Identify which cell holds the provided text, then report its (x, y) central coordinate. 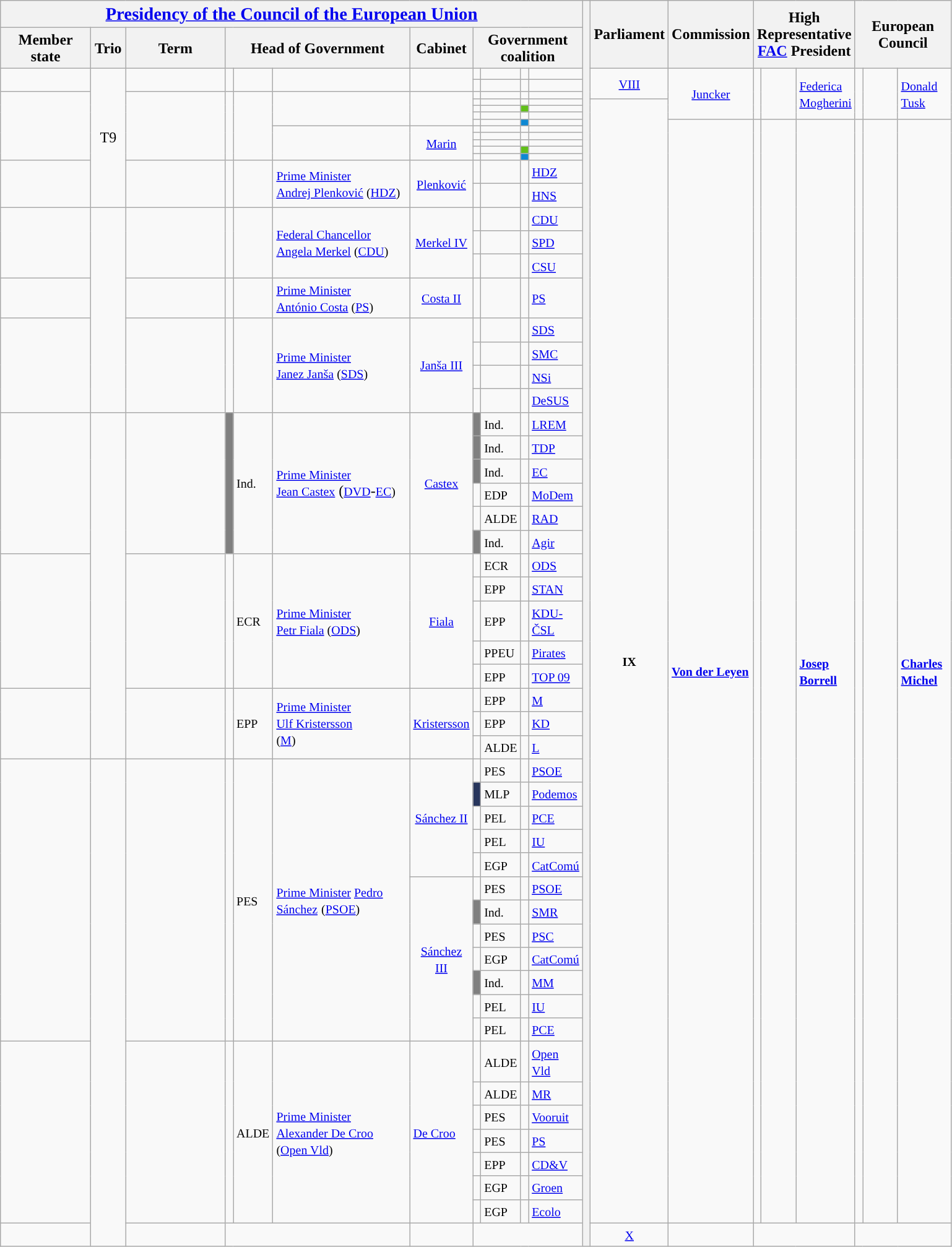
MR (556, 1094)
Pirates (556, 653)
Federica Mogherini (826, 93)
TOP 09 (556, 676)
SMR (556, 912)
L (556, 747)
Ecolo (556, 1211)
Charles Michel (924, 671)
Agir (556, 542)
HDZ (556, 172)
KDU-ČSL (556, 621)
Open Vld (556, 1062)
Vooruit (556, 1117)
Merkel IV (441, 243)
Presidency of the Council of the European Union (292, 14)
Prime MinisterAntónio Costa (PS) (342, 298)
European Council (902, 35)
Kristersson (441, 723)
MoDem (556, 494)
Donald Tusk (924, 93)
EDP (501, 494)
Costa II (441, 298)
High RepresentativeFAC President (804, 35)
Juncker (711, 93)
STAN (556, 589)
VIII (630, 83)
Prime MinisterUlf Kristersson(M) (342, 723)
Janša III (441, 365)
IX (630, 661)
Prime MinisterJean Castex (DVD-EC) (342, 483)
SMC (556, 353)
Castex (441, 483)
T9 (108, 137)
Sánchez II (441, 818)
LREM (556, 424)
PSC (556, 935)
De Croo (441, 1133)
Government coalition (527, 48)
RAD (556, 518)
Marin (441, 142)
SPD (556, 243)
Plenković (441, 184)
Podemos (556, 794)
MLP (501, 794)
Member state (46, 48)
Trio (108, 48)
PPEU (501, 653)
Prime MinisterJanez Janša (SDS) (342, 365)
X (630, 1235)
Head of Government (318, 48)
Commission (711, 35)
Prime MinisterPetr Fiala (ODS) (342, 621)
HNS (556, 196)
ODS (556, 566)
Prime MinisterAndrej Plenković (HDZ) (342, 184)
MM (556, 983)
CD&V (556, 1164)
Fiala (441, 621)
M (556, 700)
NSi (556, 377)
Prime MinisterAlexander De Croo(Open Vld) (342, 1133)
KD (556, 723)
Von der Leyen (711, 671)
Term (176, 48)
EC (556, 471)
Cabinet (441, 48)
Federal ChancellorAngela Merkel (CDU) (342, 243)
Prime Minister Pedro Sánchez (PSOE) (342, 900)
TDP (556, 447)
Josep Borrell (826, 671)
Sánchez III (441, 959)
SDS (556, 330)
DeSUS (556, 400)
Parliament (630, 35)
CDU (556, 219)
Groen (556, 1188)
CSU (556, 266)
